Extract the (X, Y) coordinate from the center of the cell holding the provided text.  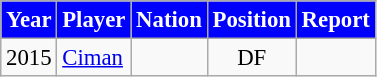
DF (252, 58)
2015 (29, 58)
Report (336, 20)
Ciman (94, 58)
Player (94, 20)
Year (29, 20)
Position (252, 20)
Nation (169, 20)
